Locate the cell with the specified text and output its [x, y] center coordinate. 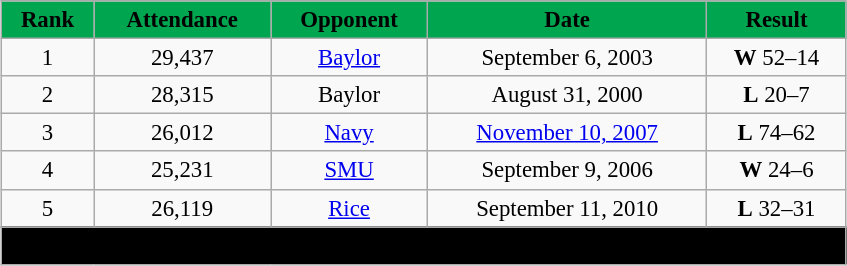
25,231 [182, 170]
SMU [350, 170]
W 52–14 [776, 58]
28,315 [182, 95]
L 20–7 [776, 95]
2 [48, 95]
August 31, 2000 [566, 95]
3 [48, 133]
Navy [350, 133]
5 [48, 208]
26,119 [182, 208]
November 10, 2007 [566, 133]
1 [48, 58]
Rank [48, 20]
W 24–6 [776, 170]
Attendance [182, 20]
26,012 [182, 133]
Result [776, 20]
L 32–31 [776, 208]
September 9, 2006 [566, 170]
Date [566, 20]
Rice [350, 208]
All-time record in Fouts: 155-100-7 () [424, 246]
September 6, 2003 [566, 58]
29,437 [182, 58]
L 74–62 [776, 133]
September 11, 2010 [566, 208]
4 [48, 170]
Opponent [350, 20]
